Pinpoint the cell where the given text exists, returning its [X, Y] midpoint coordinate. 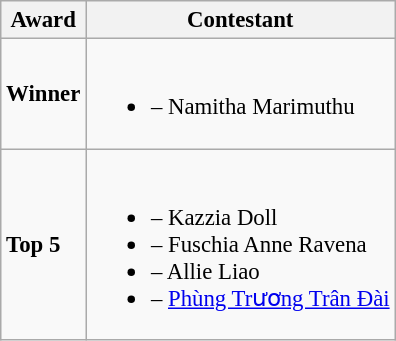
Winner [44, 94]
Award [44, 20]
Contestant [240, 20]
– Namitha Marimuthu [240, 94]
– Kazzia Doll – Fuschia Anne Ravena – Allie Liao – Phùng Trương Trân Đài [240, 244]
Top 5 [44, 244]
